Pinpoint the cell where the given text exists, returning its (X, Y) midpoint coordinate. 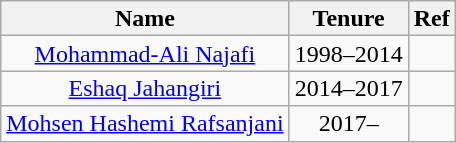
Mohsen Hashemi Rafsanjani (145, 124)
Ref (432, 18)
Eshaq Jahangiri (145, 88)
2014–2017 (348, 88)
Tenure (348, 18)
1998–2014 (348, 54)
2017– (348, 124)
Mohammad-Ali Najafi (145, 54)
Name (145, 18)
